Pinpoint the cell where the given text exists, returning its (X, Y) midpoint coordinate. 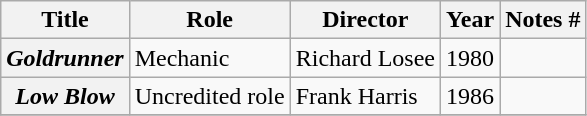
Uncredited role (210, 96)
Richard Losee (365, 58)
Director (365, 20)
Year (470, 20)
Title (65, 20)
1980 (470, 58)
Notes # (543, 20)
Role (210, 20)
Goldrunner (65, 58)
Mechanic (210, 58)
Low Blow (65, 96)
1986 (470, 96)
Frank Harris (365, 96)
